From the cell containing the given text, extract its center point as (X, Y) coordinate. 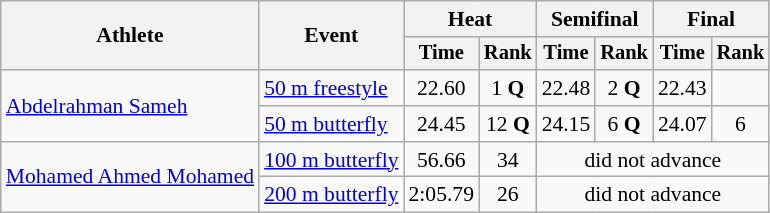
24.15 (566, 124)
1 Q (508, 88)
2 Q (624, 88)
50 m butterfly (331, 124)
22.48 (566, 88)
26 (508, 195)
24.07 (682, 124)
Event (331, 36)
Athlete (130, 36)
56.66 (442, 160)
Final (711, 19)
100 m butterfly (331, 160)
Heat (470, 19)
2:05.79 (442, 195)
6 (741, 124)
22.43 (682, 88)
200 m butterfly (331, 195)
Abdelrahman Sameh (130, 106)
22.60 (442, 88)
34 (508, 160)
12 Q (508, 124)
50 m freestyle (331, 88)
6 Q (624, 124)
24.45 (442, 124)
Mohamed Ahmed Mohamed (130, 178)
Semifinal (595, 19)
